Capture the cell that displays the provided text and extract its (x, y) central coordinate. 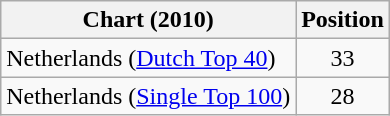
Netherlands (Single Top 100) (148, 96)
Chart (2010) (148, 20)
Netherlands (Dutch Top 40) (148, 58)
Position (343, 20)
28 (343, 96)
33 (343, 58)
